Identify which cell holds the provided text, then report its (x, y) central coordinate. 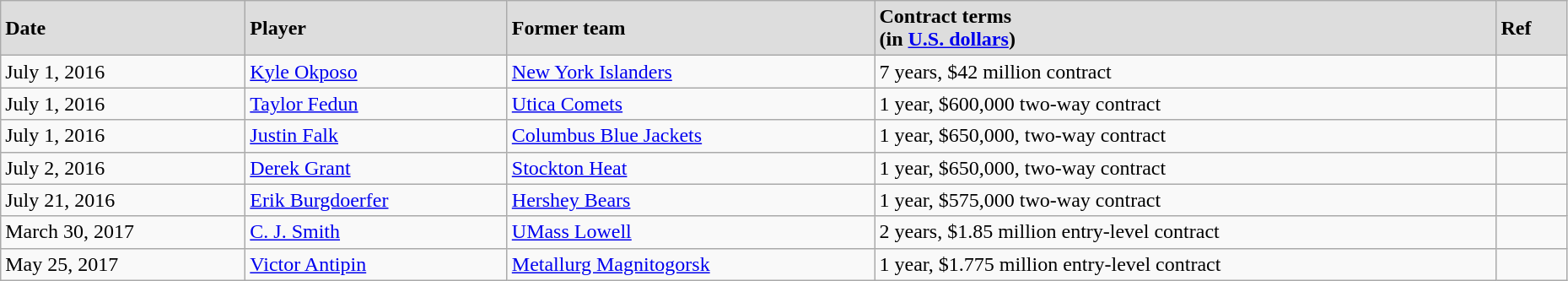
UMass Lowell (691, 232)
Columbus Blue Jackets (691, 136)
Hershey Bears (691, 200)
May 25, 2017 (123, 264)
Stockton Heat (691, 168)
1 year, $575,000 two-way contract (1186, 200)
Taylor Fedun (376, 104)
1 year, $600,000 two-way contract (1186, 104)
Metallurg Magnitogorsk (691, 264)
C. J. Smith (376, 232)
Contract terms(in U.S. dollars) (1186, 29)
2 years, $1.85 million entry-level contract (1186, 232)
Ref (1532, 29)
Erik Burgdoerfer (376, 200)
July 2, 2016 (123, 168)
1 year, $1.775 million entry-level contract (1186, 264)
Date (123, 29)
7 years, $42 million contract (1186, 72)
Victor Antipin (376, 264)
Derek Grant (376, 168)
Former team (691, 29)
July 21, 2016 (123, 200)
March 30, 2017 (123, 232)
Player (376, 29)
Utica Comets (691, 104)
Justin Falk (376, 136)
New York Islanders (691, 72)
Kyle Okposo (376, 72)
